Determine the (X, Y) coordinate at the center of the cell enclosing the given text.  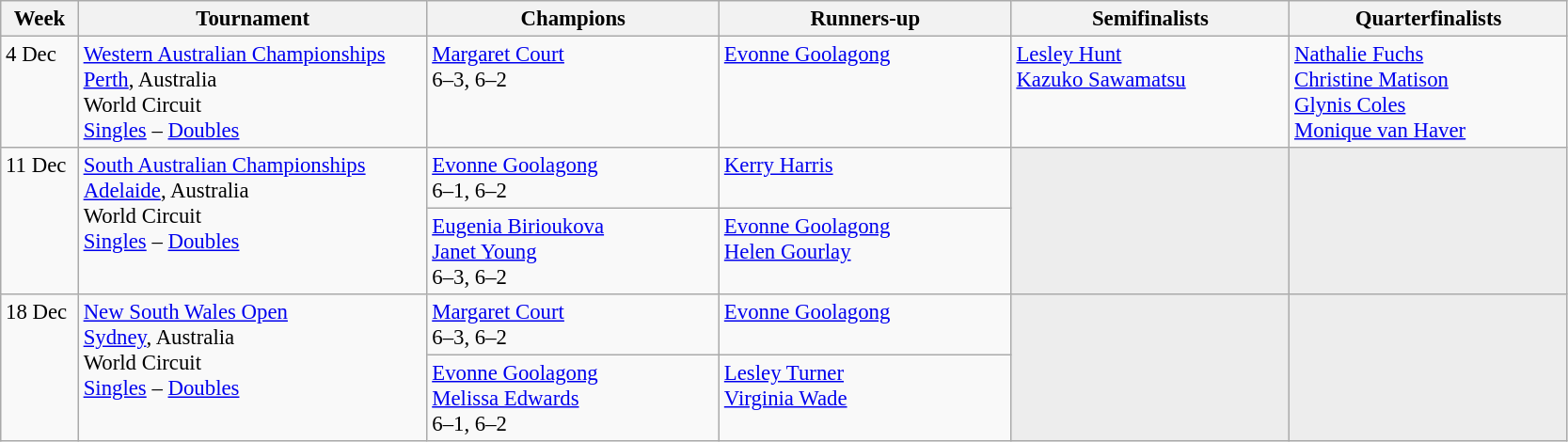
Eugenia Birioukova Janet Young 6–3, 6–2 (574, 252)
Week (40, 19)
Lesley Hunt Kazuko Sawamatsu (1150, 92)
11 Dec (40, 221)
Runners-up (865, 19)
South Australian Championships Adelaide, AustraliaWorld CircuitSingles – Doubles (252, 221)
Western Australian Championships Perth, AustraliaWorld CircuitSingles – Doubles (252, 92)
Quarterfinalists (1429, 19)
New South Wales OpenSydney, AustraliaWorld Circuit Singles – Doubles (252, 368)
Lesley Turner Virginia Wade (865, 399)
Evonne Goolagong 6–1, 6–2 (574, 179)
Evonne Goolagong Helen Gourlay (865, 252)
Tournament (252, 19)
Champions (574, 19)
Semifinalists (1150, 19)
18 Dec (40, 368)
Kerry Harris (865, 179)
Evonne Goolagong Melissa Edwards6–1, 6–2 (574, 399)
Nathalie Fuchs Christine Matison Glynis Coles Monique van Haver (1429, 92)
4 Dec (40, 92)
